Extract the [x, y] coordinate from the center of the cell holding the provided text.  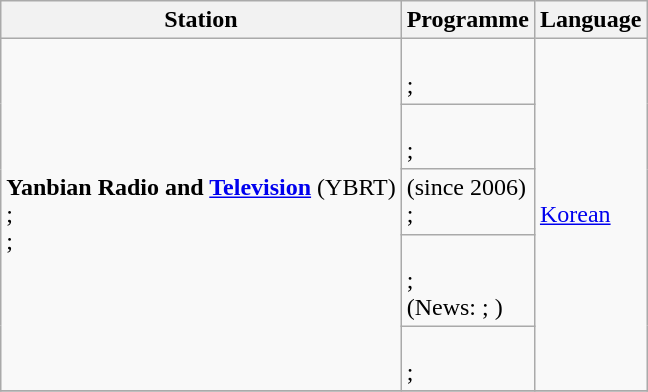
Language [590, 20]
; (News: ; ) [468, 280]
(since 2006) ; [468, 202]
Station [201, 20]
Korean [590, 215]
Yanbian Radio and Television (YBRT) ; ; [201, 215]
Programme [468, 20]
